For the text-containing cell, return its midpoint in (x, y) coordinate format. 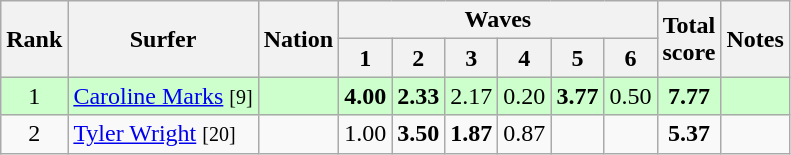
Waves (498, 20)
Totalscore (689, 39)
0.87 (524, 134)
1.87 (472, 134)
3.77 (578, 96)
0.50 (630, 96)
4.00 (366, 96)
1.00 (366, 134)
Caroline Marks [9] (163, 96)
5.37 (689, 134)
2.33 (418, 96)
5 (578, 58)
Rank (34, 39)
Tyler Wright [20] (163, 134)
7.77 (689, 96)
2.17 (472, 96)
Nation (298, 39)
Notes (755, 39)
3 (472, 58)
6 (630, 58)
3.50 (418, 134)
Surfer (163, 39)
4 (524, 58)
0.20 (524, 96)
